Extract the [X, Y] coordinate from the center of the cell holding the provided text.  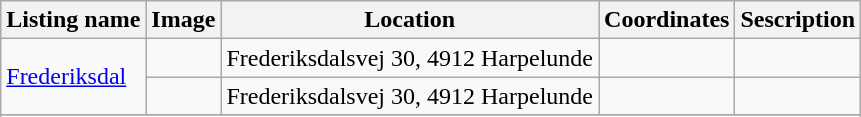
Frederiksdal [74, 77]
Location [410, 20]
Coordinates [667, 20]
Image [184, 20]
Listing name [74, 20]
Sescription [798, 20]
